Extract the (X, Y) coordinate from the center of the cell holding the provided text.  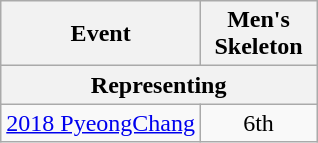
Men's Skeleton (258, 34)
Event (101, 34)
6th (258, 123)
Representing (159, 85)
2018 PyeongChang (101, 123)
